From the cell containing the given text, extract its center point as (X, Y) coordinate. 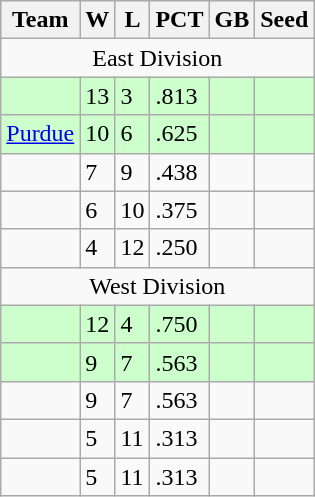
West Division (158, 286)
PCT (180, 20)
East Division (158, 58)
3 (132, 96)
Team (40, 20)
Purdue (40, 134)
GB (232, 20)
.438 (180, 172)
W (98, 20)
Seed (284, 20)
.813 (180, 96)
.375 (180, 210)
.250 (180, 248)
.750 (180, 324)
L (132, 20)
13 (98, 96)
.625 (180, 134)
